Scan for the cell matching the given text and deliver its (x, y) coordinate at center. 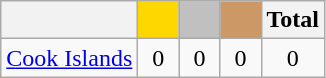
Cook Islands (70, 58)
Total (293, 20)
